For the text-containing cell, return its midpoint in (X, Y) coordinate format. 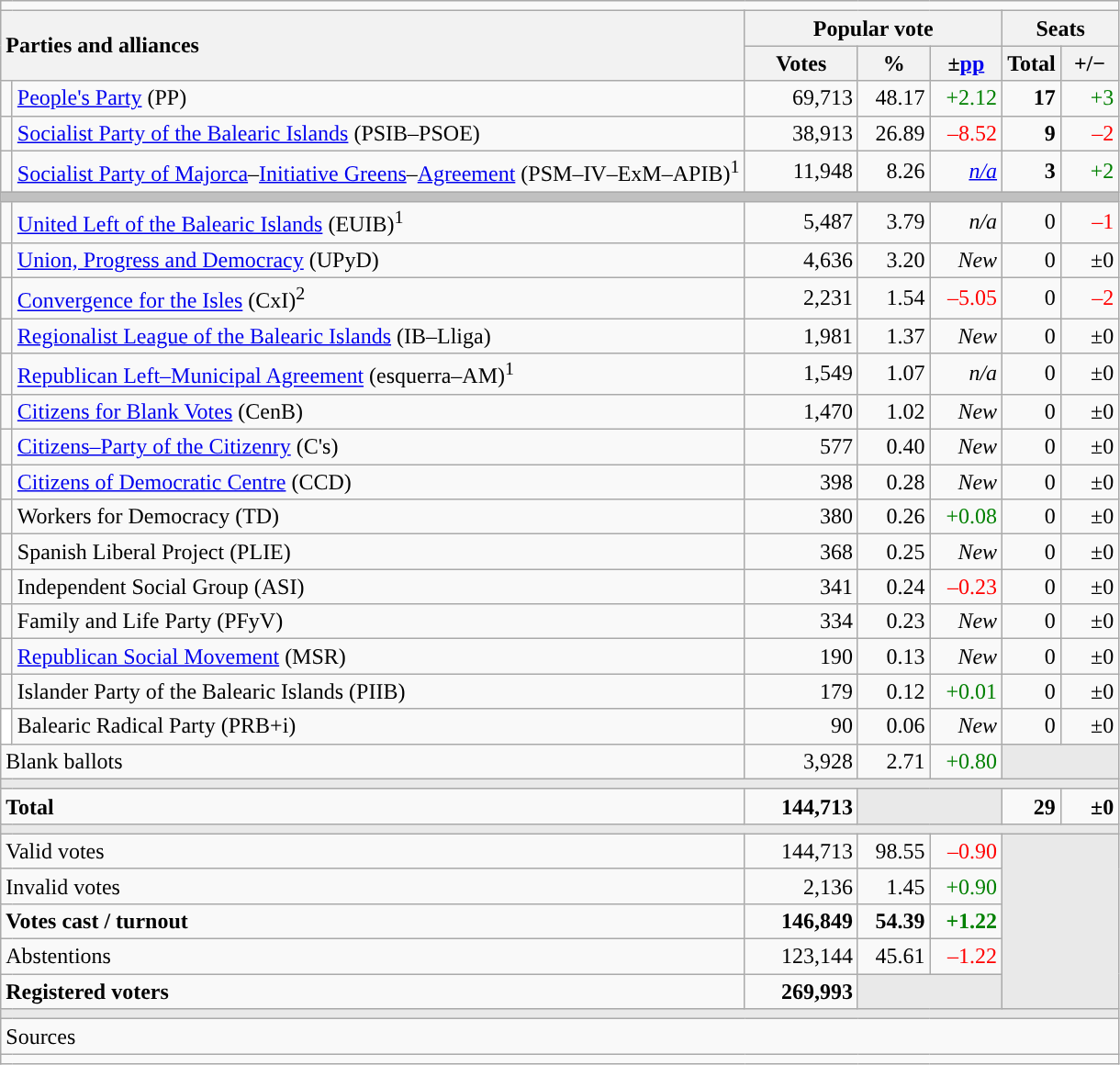
+1.22 (966, 921)
+2 (1090, 171)
Sources (560, 1037)
45.61 (894, 957)
Balearic Radical Party (PRB+i) (378, 726)
People's Party (PP) (378, 98)
2,136 (801, 886)
9 (1032, 133)
Citizens for Blank Votes (CenB) (378, 411)
Regionalist League of the Balearic Islands (IB–Lliga) (378, 336)
Citizens of Democratic Centre (CCD) (378, 482)
+0.90 (966, 886)
Votes (801, 63)
0.12 (894, 691)
0.13 (894, 656)
0.25 (894, 552)
29 (1032, 806)
+0.08 (966, 517)
Valid votes (373, 851)
Citizens–Party of the Citizenry (C's) (378, 447)
26.89 (894, 133)
380 (801, 517)
Family and Life Party (PFyV) (378, 622)
United Left of the Balearic Islands (EUIB)1 (378, 222)
4,636 (801, 260)
90 (801, 726)
3 (1032, 171)
–1.22 (966, 957)
1.07 (894, 375)
368 (801, 552)
8.26 (894, 171)
Republican Social Movement (MSR) (378, 656)
2.71 (894, 761)
48.17 (894, 98)
1.37 (894, 336)
0.23 (894, 622)
146,849 (801, 921)
Blank ballots (373, 761)
5,487 (801, 222)
1.02 (894, 411)
269,993 (801, 992)
1,549 (801, 375)
Spanish Liberal Project (PLIE) (378, 552)
Seats (1061, 28)
0.28 (894, 482)
54.39 (894, 921)
Abstentions (373, 957)
341 (801, 587)
123,144 (801, 957)
11,948 (801, 171)
Islander Party of the Balearic Islands (PIIB) (378, 691)
3.20 (894, 260)
3,928 (801, 761)
334 (801, 622)
3.79 (894, 222)
+3 (1090, 98)
% (894, 63)
398 (801, 482)
+2.12 (966, 98)
Socialist Party of the Balearic Islands (PSIB–PSOE) (378, 133)
0.24 (894, 587)
1.54 (894, 297)
2,231 (801, 297)
0.06 (894, 726)
Convergence for the Isles (CxI)2 (378, 297)
Registered voters (373, 992)
–0.90 (966, 851)
1,470 (801, 411)
179 (801, 691)
69,713 (801, 98)
–0.23 (966, 587)
Republican Left–Municipal Agreement (esquerra–AM)1 (378, 375)
1.45 (894, 886)
98.55 (894, 851)
+/− (1090, 63)
–8.52 (966, 133)
Socialist Party of Majorca–Initiative Greens–Agreement (PSM–IV–ExM–APIB)1 (378, 171)
±pp (966, 63)
+0.01 (966, 691)
Union, Progress and Democracy (UPyD) (378, 260)
1,981 (801, 336)
0.40 (894, 447)
–5.05 (966, 297)
Workers for Democracy (TD) (378, 517)
+0.80 (966, 761)
38,913 (801, 133)
Popular vote (874, 28)
190 (801, 656)
Votes cast / turnout (373, 921)
Independent Social Group (ASI) (378, 587)
577 (801, 447)
–1 (1090, 222)
Invalid votes (373, 886)
0.26 (894, 517)
17 (1032, 98)
Parties and alliances (373, 46)
